Capture the cell that displays the provided text and extract its (x, y) central coordinate. 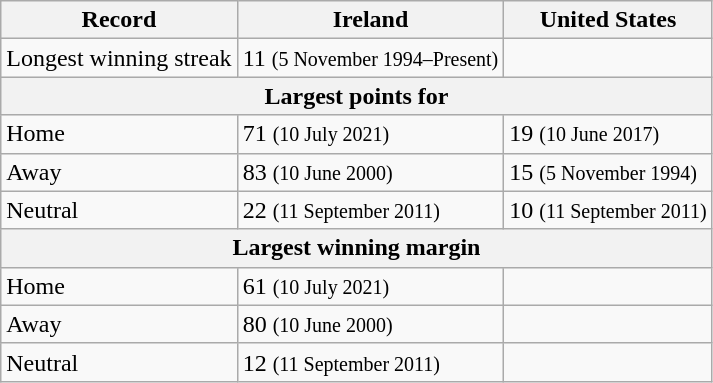
80 (10 June 2000) (370, 324)
22 (11 September 2011) (370, 210)
61 (10 July 2021) (370, 286)
83 (10 June 2000) (370, 172)
19 (10 June 2017) (608, 134)
Longest winning streak (119, 58)
10 (11 September 2011) (608, 210)
11 (5 November 1994–Present) (370, 58)
Largest points for (356, 96)
15 (5 November 1994) (608, 172)
Ireland (370, 20)
71 (10 July 2021) (370, 134)
Record (119, 20)
Largest winning margin (356, 248)
12 (11 September 2011) (370, 362)
United States (608, 20)
